Locate the cell with the specified text and output its (X, Y) center coordinate. 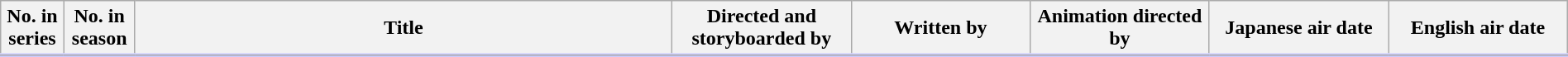
Directed and storyboarded by (762, 28)
Written by (941, 28)
Japanese air date (1298, 28)
No. in series (32, 28)
English air date (1479, 28)
Title (404, 28)
Animation directed by (1120, 28)
No. in season (99, 28)
